Detect which cell encompasses the target text, then output its [x, y] center coordinate. 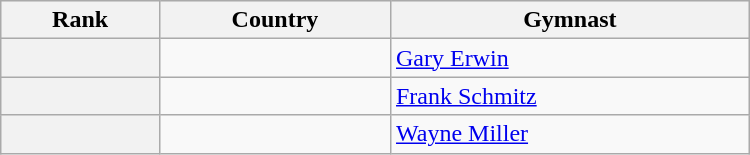
Country [274, 20]
Frank Schmitz [570, 96]
Wayne Miller [570, 134]
Gary Erwin [570, 58]
Rank [80, 20]
Gymnast [570, 20]
